Extract the [x, y] coordinate from the center of the cell holding the provided text.  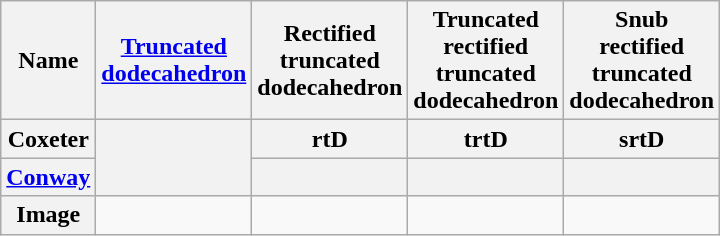
trtD [486, 139]
Conway [48, 177]
Name [48, 60]
srtD [642, 139]
Truncatedrectifiedtruncateddodecahedron [486, 60]
Snubrectifiedtruncateddodecahedron [642, 60]
Truncateddodecahedron [174, 60]
rtD [330, 139]
Rectifiedtruncateddodecahedron [330, 60]
Coxeter [48, 139]
Image [48, 215]
